Detect which cell encompasses the target text, then output its (X, Y) center coordinate. 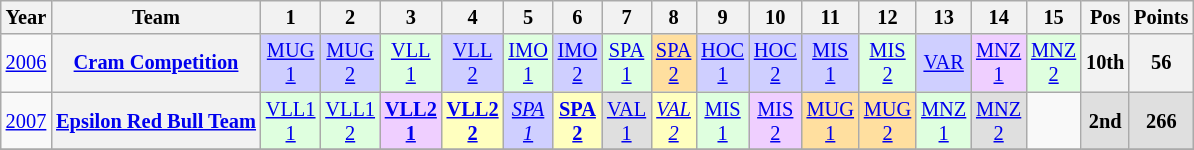
HOC1 (722, 63)
10th (1105, 63)
Pos (1105, 17)
10 (776, 17)
2006 (26, 63)
Year (26, 17)
2 (350, 17)
15 (1054, 17)
13 (944, 17)
9 (722, 17)
Cram Competition (156, 63)
14 (998, 17)
VLL12 (350, 121)
2007 (26, 121)
1 (291, 17)
2nd (1105, 121)
3 (411, 17)
Team (156, 17)
5 (528, 17)
Epsilon Red Bull Team (156, 121)
56 (1161, 63)
VLL22 (473, 121)
4 (473, 17)
VAL2 (674, 121)
VLL11 (291, 121)
VAL1 (626, 121)
12 (888, 17)
VLL2 (473, 63)
Points (1161, 17)
8 (674, 17)
IMO2 (578, 63)
7 (626, 17)
VLL1 (411, 63)
HOC2 (776, 63)
IMO1 (528, 63)
VAR (944, 63)
266 (1161, 121)
6 (578, 17)
11 (830, 17)
VLL21 (411, 121)
